Locate the cell with the specified text and output its [x, y] center coordinate. 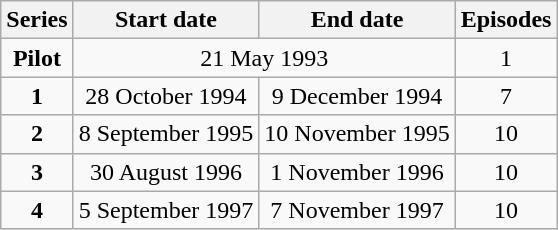
9 December 1994 [357, 96]
4 [37, 210]
30 August 1996 [166, 172]
5 September 1997 [166, 210]
Series [37, 20]
1 November 1996 [357, 172]
7 November 1997 [357, 210]
Start date [166, 20]
3 [37, 172]
Pilot [37, 58]
Episodes [506, 20]
28 October 1994 [166, 96]
10 November 1995 [357, 134]
8 September 1995 [166, 134]
7 [506, 96]
2 [37, 134]
End date [357, 20]
21 May 1993 [264, 58]
